Provide the [X, Y] coordinate of the cell's center where the given text is located.  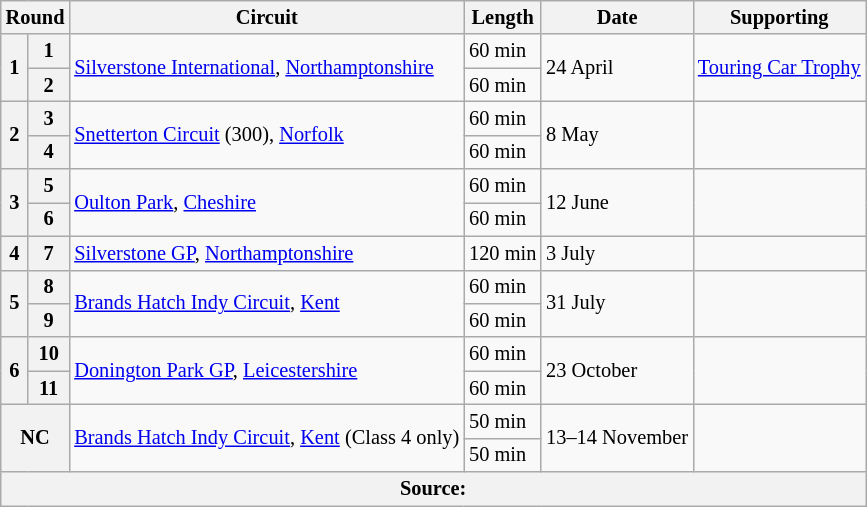
3 July [617, 253]
Snetterton Circuit (300), Norfolk [266, 134]
Donington Park GP, Leicestershire [266, 370]
Touring Car Trophy [780, 68]
Source: [434, 489]
NC [36, 438]
8 [48, 287]
Circuit [266, 17]
9 [48, 320]
Oulton Park, Cheshire [266, 202]
7 [48, 253]
Round [36, 17]
Date [617, 17]
24 April [617, 68]
Supporting [780, 17]
10 [48, 354]
Silverstone International, Northamptonshire [266, 68]
Silverstone GP, Northamptonshire [266, 253]
Brands Hatch Indy Circuit, Kent [266, 304]
Brands Hatch Indy Circuit, Kent (Class 4 only) [266, 438]
120 min [502, 253]
23 October [617, 370]
Length [502, 17]
31 July [617, 304]
12 June [617, 202]
13–14 November [617, 438]
11 [48, 388]
8 May [617, 134]
